Return the [X, Y] coordinate for the center point of the cell that contains the specified text.  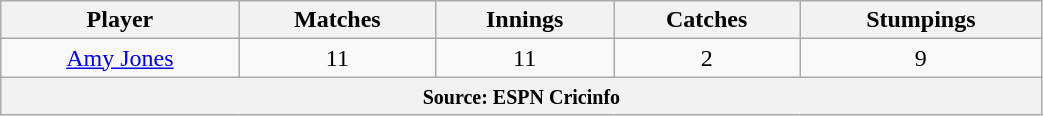
9 [921, 58]
Player [120, 20]
Catches [707, 20]
Matches [338, 20]
Innings [525, 20]
2 [707, 58]
Stumpings [921, 20]
Amy Jones [120, 58]
Source: ESPN Cricinfo [522, 96]
